Return the [x, y] coordinate for the center point of the cell that contains the specified text.  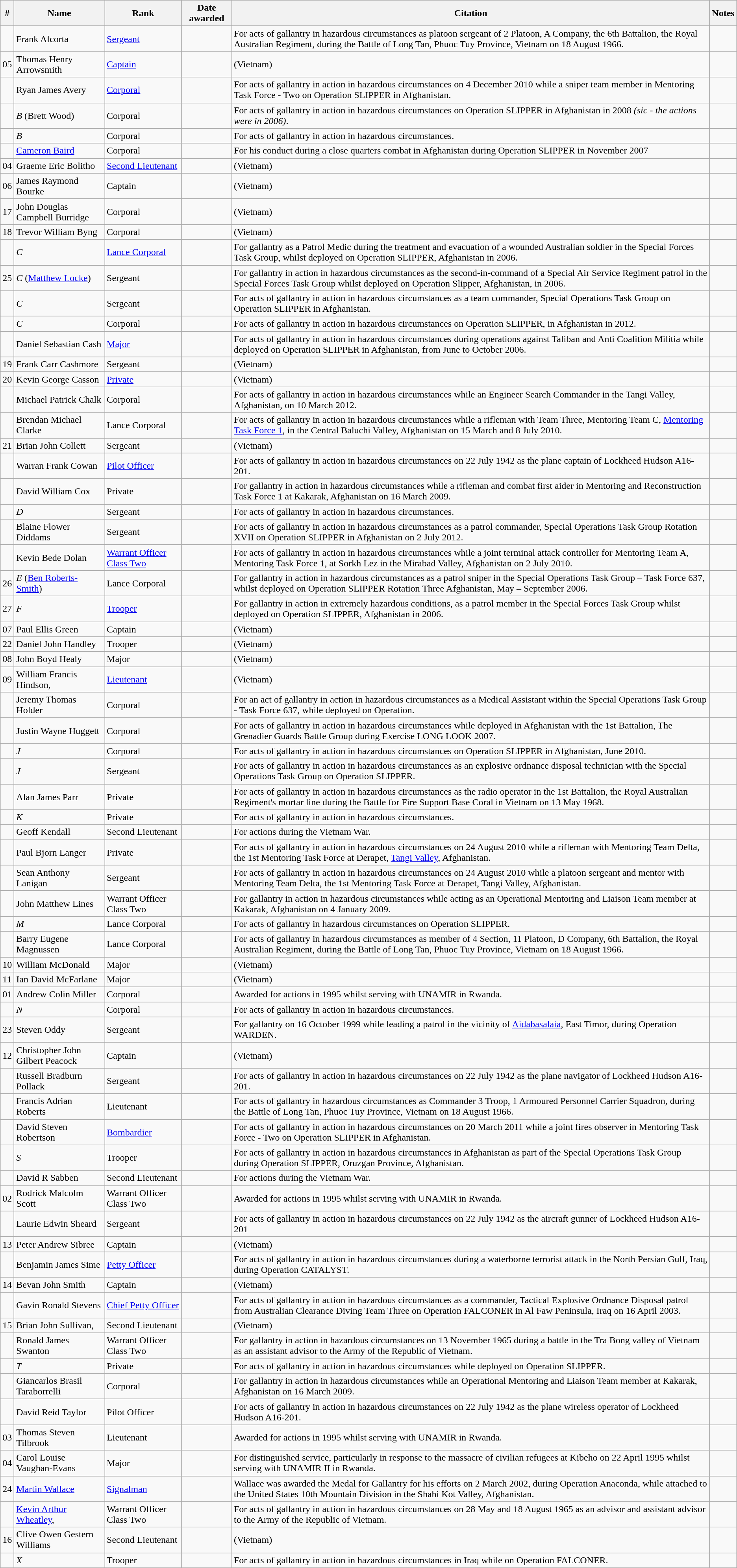
19 [7, 364]
Justin Wayne Huggett [59, 730]
13 [7, 1244]
Chief Petty Officer [143, 1305]
Francis Adrian Roberts [59, 1107]
B [59, 136]
Notes [723, 13]
09 [7, 679]
For acts of gallantry in action in hazardous circumstances on 22 July 1942 as the plane navigator of Lockheed Hudson A16-201. [470, 1081]
S [59, 1158]
For acts of gallantry in action in hazardous circumstances while an Engineer Search Commander in the Tangi Valley, Afghanistan, on 10 March 2012. [470, 400]
For acts of gallantry in action in hazardous circumstances on Operation SLIPPER in Afghanistan in 2008 (sic - the actions were in 2006). [470, 116]
Andrew Colin Miller [59, 995]
Citation [470, 13]
Trevor William Byng [59, 232]
For acts of gallantry in action in hazardous circumstances on 22 July 1942 as the aircraft gunner of Lockheed Hudson A16-201 [470, 1224]
Name [59, 13]
K [59, 817]
Date awarded [206, 13]
25 [7, 278]
Giancarlos Brasil Taraborrelli [59, 1386]
John Douglas Campbell Burridge [59, 212]
07 [7, 629]
21 [7, 446]
24 [7, 1488]
Carol Louise Vaughan-Evans [59, 1463]
Sean Anthony Lanigan [59, 878]
Brian John Collett [59, 446]
For his conduct during a close quarters combat in Afghanistan during Operation SLIPPER in November 2007 [470, 151]
Christopher John Gilbert Peacock [59, 1056]
Peter Andrew Sibree [59, 1244]
William McDonald [59, 965]
Benjamin James Sime [59, 1264]
Michael Patrick Chalk [59, 400]
John Boyd Healy [59, 659]
26 [7, 583]
T [59, 1366]
For acts of gallantry in action in hazardous circumstances on 22 July 1942 as the plane captain of Lockheed Hudson A16-201. [470, 466]
27 [7, 608]
X [59, 1560]
For acts of gallantry in action in hazardous circumstances as a team commander, Special Operations Task Group on Operation SLIPPER in Afghanistan. [470, 304]
N [59, 1010]
Graeme Eric Bolitho [59, 166]
David R Sabben [59, 1178]
12 [7, 1056]
For acts of gallantry in action in hazardous circumstances in Iraq while on Operation FALCONER. [470, 1560]
Paul Bjorn Langer [59, 852]
D [59, 512]
Kevin George Casson [59, 379]
# [7, 13]
Geoff Kendall [59, 832]
Kevin Bede Dolan [59, 557]
15 [7, 1326]
Kevin Arthur Wheatley, [59, 1514]
11 [7, 980]
John Matthew Lines [59, 904]
17 [7, 212]
Brendan Michael Clarke [59, 425]
For gallantry on 16 October 1999 while leading a patrol in the vicinity of Aidabasalaia, East Timor, during Operation WARDEN. [470, 1030]
Paul Ellis Green [59, 629]
For acts of gallantry in hazardous circumstances on Operation SLIPPER. [470, 924]
Russell Bradburn Pollack [59, 1081]
Thomas Henry Arrowsmith [59, 65]
F [59, 608]
Ronald James Swanton [59, 1346]
20 [7, 379]
C (Matthew Locke) [59, 278]
Thomas Steven Tilbrook [59, 1437]
Brian John Sullivan, [59, 1326]
B (Brett Wood) [59, 116]
Barry Eugene Magnussen [59, 944]
01 [7, 995]
10 [7, 965]
E (Ben Roberts-Smith) [59, 583]
Rank [143, 13]
James Raymond Bourke [59, 186]
Rodrick Malcolm Scott [59, 1198]
Laurie Edwin Sheard [59, 1224]
Steven Oddy [59, 1030]
18 [7, 232]
Gavin Ronald Stevens [59, 1305]
23 [7, 1030]
Warran Frank Cowan [59, 466]
Daniel John Handley [59, 644]
For acts of gallantry in action in hazardous circumstances on 22 July 1942 as the plane wireless operator of Lockheed Hudson A16-201. [470, 1412]
03 [7, 1437]
06 [7, 186]
Signalman [143, 1488]
Bombardier [143, 1132]
For acts of gallantry in action in hazardous circumstances on Operation SLIPPER, in Afghanistan in 2012. [470, 324]
For gallantry in action in hazardous circumstances while an Operational Mentoring and Liaison Team member at Kakarak, Afghanistan on 16 March 2009. [470, 1386]
Bevan John Smith [59, 1285]
Clive Owen Gestern Williams [59, 1540]
22 [7, 644]
14 [7, 1285]
Petty Officer [143, 1264]
M [59, 924]
Alan James Parr [59, 797]
Martin Wallace [59, 1488]
05 [7, 65]
08 [7, 659]
16 [7, 1540]
Frank Carr Cashmore [59, 364]
Blaine Flower Diddams [59, 532]
Jeremy Thomas Holder [59, 705]
Ryan James Avery [59, 90]
02 [7, 1198]
David William Cox [59, 491]
Ian David McFarlane [59, 980]
Cameron Baird [59, 151]
For acts of gallantry in action in hazardous circumstances while deployed on Operation SLIPPER. [470, 1366]
William Francis Hindson, [59, 679]
For acts of gallantry in action in hazardous circumstances on Operation SLIPPER in Afghanistan, June 2010. [470, 751]
David Steven Robertson [59, 1132]
Frank Alcorta [59, 39]
Daniel Sebastian Cash [59, 344]
David Reid Taylor [59, 1412]
